Identify which cell holds the provided text, then report its (x, y) central coordinate. 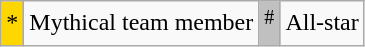
* (12, 24)
# (270, 24)
All-star (322, 24)
Mythical team member (142, 24)
